From the cell containing the given text, extract its center point as [X, Y] coordinate. 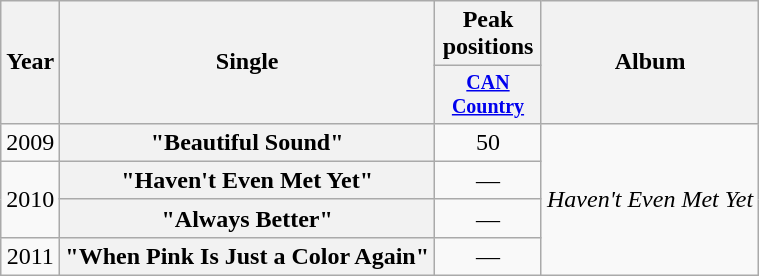
Single [248, 62]
CAN Country [488, 94]
Haven't Even Met Yet [650, 199]
"Beautiful Sound" [248, 142]
Year [30, 62]
50 [488, 142]
Album [650, 62]
"Always Better" [248, 218]
2009 [30, 142]
Peak positions [488, 34]
"Haven't Even Met Yet" [248, 180]
2010 [30, 199]
"When Pink Is Just a Color Again" [248, 256]
2011 [30, 256]
